Determine the (x, y) coordinate at the center of the cell enclosing the given text.  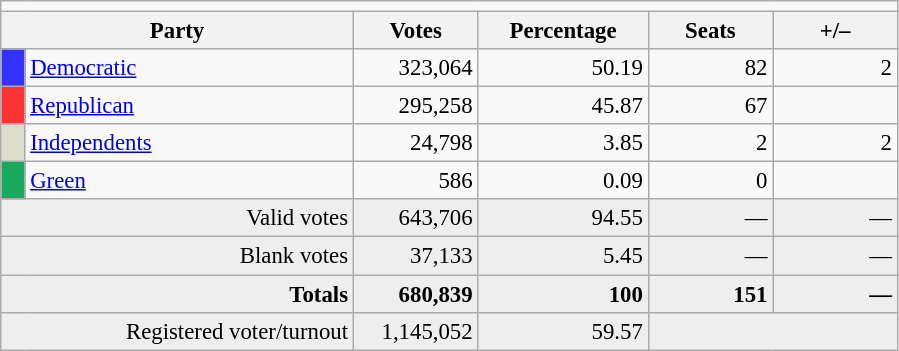
Valid votes (178, 219)
Percentage (563, 31)
+/– (836, 31)
Seats (710, 31)
Republican (189, 106)
50.19 (563, 68)
643,706 (416, 219)
586 (416, 181)
Registered voter/turnout (178, 331)
0 (710, 181)
Totals (178, 294)
5.45 (563, 256)
680,839 (416, 294)
Blank votes (178, 256)
Party (178, 31)
Green (189, 181)
37,133 (416, 256)
67 (710, 106)
59.57 (563, 331)
0.09 (563, 181)
323,064 (416, 68)
Votes (416, 31)
45.87 (563, 106)
1,145,052 (416, 331)
Independents (189, 143)
151 (710, 294)
100 (563, 294)
24,798 (416, 143)
94.55 (563, 219)
3.85 (563, 143)
Democratic (189, 68)
82 (710, 68)
295,258 (416, 106)
